Output the [x, y] coordinate of the center of the cell containing the given text.  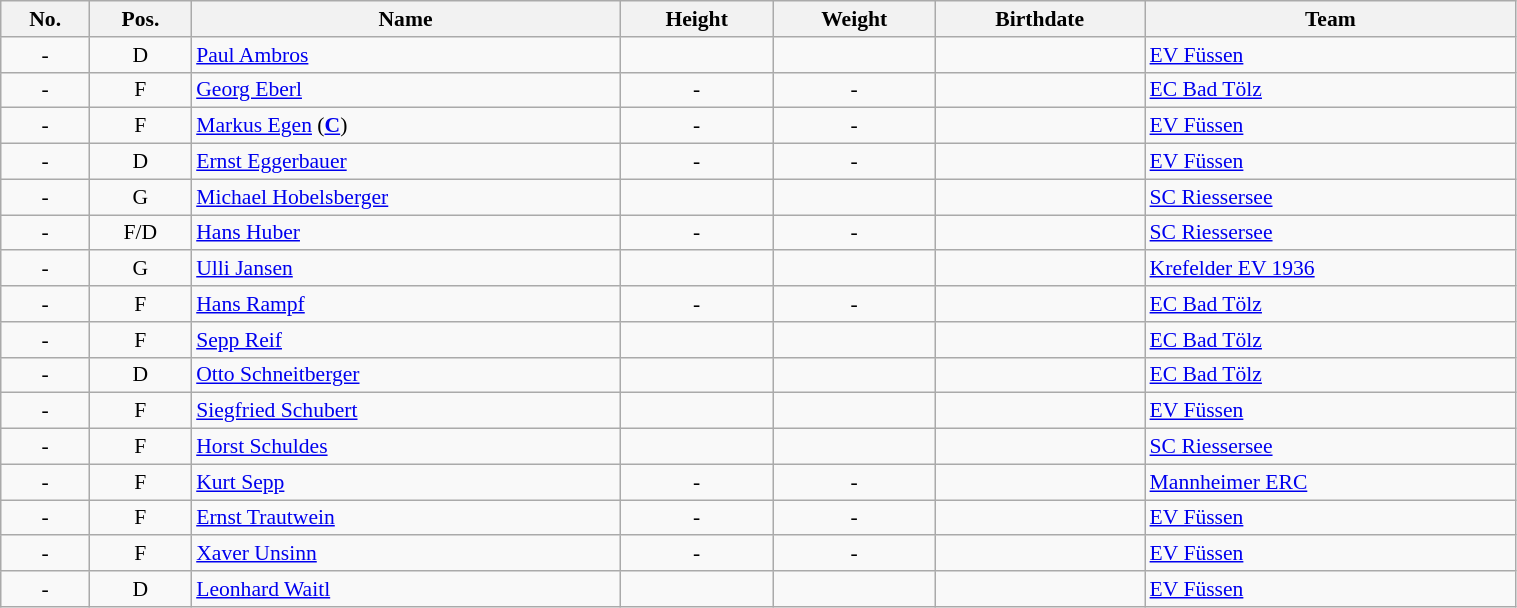
Mannheimer ERC [1330, 482]
Pos. [141, 19]
Height [697, 19]
Michael Hobelsberger [406, 197]
Paul Ambros [406, 55]
Birthdate [1040, 19]
Weight [854, 19]
Georg Eberl [406, 90]
No. [46, 19]
Ernst Trautwein [406, 518]
Siegfried Schubert [406, 411]
Otto Schneitberger [406, 375]
Ulli Jansen [406, 269]
Horst Schuldes [406, 447]
Hans Rampf [406, 304]
Team [1330, 19]
Ernst Eggerbauer [406, 162]
Name [406, 19]
Sepp Reif [406, 340]
Krefelder EV 1936 [1330, 269]
Hans Huber [406, 233]
F/D [141, 233]
Leonhard Waitl [406, 589]
Xaver Unsinn [406, 554]
Markus Egen (C) [406, 126]
Kurt Sepp [406, 482]
